Capture the cell that displays the provided text and extract its [X, Y] central coordinate. 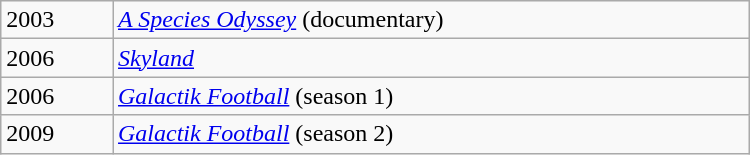
2009 [57, 134]
A Species Odyssey (documentary) [430, 20]
Galactik Football (season 2) [430, 134]
Galactik Football (season 1) [430, 96]
Skyland [430, 58]
2003 [57, 20]
